Scan for the cell matching the given text and deliver its [x, y] coordinate at center. 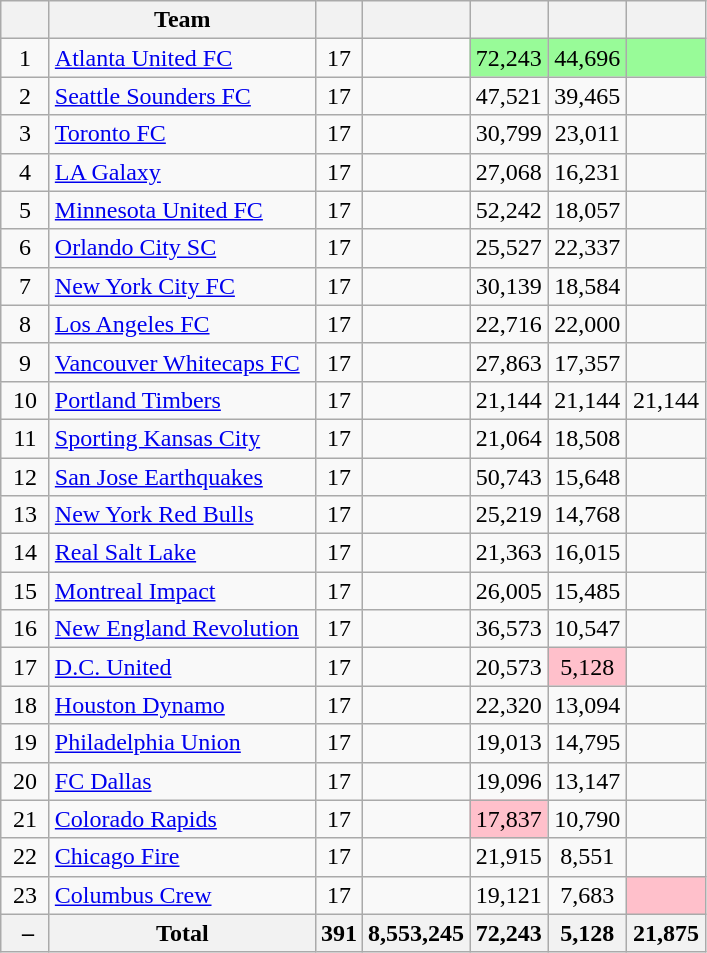
Columbus Crew [182, 895]
Philadelphia Union [182, 743]
11 [26, 438]
19,013 [510, 743]
22,716 [510, 324]
15,485 [588, 591]
– [26, 933]
13,147 [588, 781]
New York City FC [182, 286]
17,357 [588, 362]
5 [26, 210]
Minnesota United FC [182, 210]
19,096 [510, 781]
13,094 [588, 705]
18,508 [588, 438]
Sporting Kansas City [182, 438]
21,915 [510, 857]
13 [26, 515]
20,573 [510, 667]
25,527 [510, 248]
8 [26, 324]
391 [338, 933]
Los Angeles FC [182, 324]
23,011 [588, 134]
18,057 [588, 210]
16,015 [588, 553]
27,863 [510, 362]
23 [26, 895]
18,584 [588, 286]
30,139 [510, 286]
Total [182, 933]
16 [26, 629]
22 [26, 857]
26,005 [510, 591]
14 [26, 553]
Atlanta United FC [182, 58]
Real Salt Lake [182, 553]
14,795 [588, 743]
Vancouver Whitecaps FC [182, 362]
D.C. United [182, 667]
39,465 [588, 96]
6 [26, 248]
New England Revolution [182, 629]
LA Galaxy [182, 172]
2 [26, 96]
18 [26, 705]
7 [26, 286]
52,242 [510, 210]
47,521 [510, 96]
21 [26, 819]
16,231 [588, 172]
22,320 [510, 705]
21,064 [510, 438]
21,363 [510, 553]
50,743 [510, 477]
New York Red Bulls [182, 515]
Colorado Rapids [182, 819]
10 [26, 400]
10,790 [588, 819]
19 [26, 743]
10,547 [588, 629]
14,768 [588, 515]
8,551 [588, 857]
Seattle Sounders FC [182, 96]
12 [26, 477]
25,219 [510, 515]
27,068 [510, 172]
15 [26, 591]
36,573 [510, 629]
Toronto FC [182, 134]
Houston Dynamo [182, 705]
44,696 [588, 58]
22,337 [588, 248]
Orlando City SC [182, 248]
Chicago Fire [182, 857]
30,799 [510, 134]
FC Dallas [182, 781]
1 [26, 58]
21,875 [666, 933]
15,648 [588, 477]
20 [26, 781]
San Jose Earthquakes [182, 477]
4 [26, 172]
7,683 [588, 895]
19,121 [510, 895]
8,553,245 [416, 933]
22,000 [588, 324]
Team [182, 20]
3 [26, 134]
Portland Timbers [182, 400]
9 [26, 362]
Montreal Impact [182, 591]
17,837 [510, 819]
